Pinpoint the cell where the given text exists, returning its (x, y) midpoint coordinate. 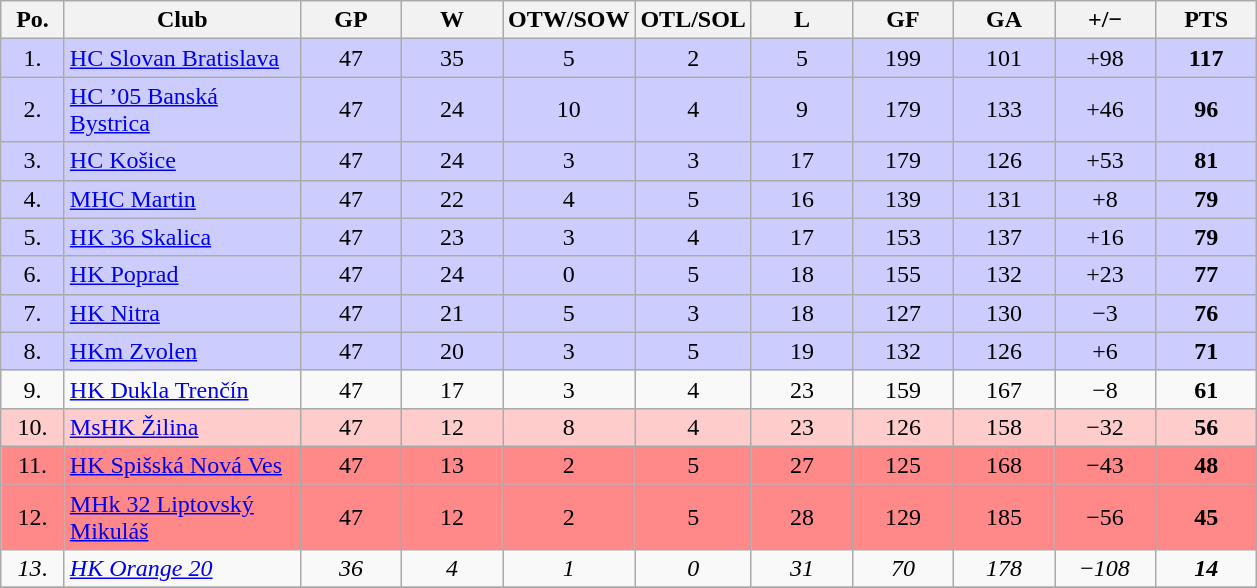
125 (902, 465)
158 (1004, 427)
19 (802, 351)
11. (33, 465)
HK Orange 20 (182, 569)
6. (33, 275)
129 (902, 516)
HKm Zvolen (182, 351)
+/− (1106, 20)
HC Slovan Bratislava (182, 58)
178 (1004, 569)
12. (33, 516)
9. (33, 389)
OTL/SOL (693, 20)
16 (802, 199)
28 (802, 516)
+23 (1106, 275)
13 (452, 465)
45 (1206, 516)
GP (350, 20)
9 (802, 110)
−32 (1106, 427)
137 (1004, 237)
159 (902, 389)
61 (1206, 389)
−43 (1106, 465)
8. (33, 351)
−8 (1106, 389)
96 (1206, 110)
167 (1004, 389)
MHC Martin (182, 199)
HK 36 Skalica (182, 237)
153 (902, 237)
10 (568, 110)
MsHK Žilina (182, 427)
20 (452, 351)
+16 (1106, 237)
7. (33, 313)
+98 (1106, 58)
199 (902, 58)
HK Nitra (182, 313)
+53 (1106, 161)
48 (1206, 465)
−3 (1106, 313)
3. (33, 161)
1 (568, 569)
101 (1004, 58)
36 (350, 569)
27 (802, 465)
+8 (1106, 199)
4. (33, 199)
OTW/SOW (568, 20)
Po. (33, 20)
133 (1004, 110)
71 (1206, 351)
56 (1206, 427)
168 (1004, 465)
131 (1004, 199)
185 (1004, 516)
127 (902, 313)
W (452, 20)
PTS (1206, 20)
HK Spišská Nová Ves (182, 465)
155 (902, 275)
14 (1206, 569)
L (802, 20)
+6 (1106, 351)
70 (902, 569)
130 (1004, 313)
HK Dukla Trenčín (182, 389)
77 (1206, 275)
+46 (1106, 110)
76 (1206, 313)
139 (902, 199)
HC Košice (182, 161)
−108 (1106, 569)
MHk 32 Liptovský Mikuláš (182, 516)
35 (452, 58)
GA (1004, 20)
10. (33, 427)
117 (1206, 58)
81 (1206, 161)
2. (33, 110)
21 (452, 313)
Club (182, 20)
1. (33, 58)
8 (568, 427)
31 (802, 569)
13. (33, 569)
−56 (1106, 516)
GF (902, 20)
22 (452, 199)
HK Poprad (182, 275)
HC ’05 Banská Bystrica (182, 110)
5. (33, 237)
